Output the [X, Y] coordinate of the center of the cell containing the given text.  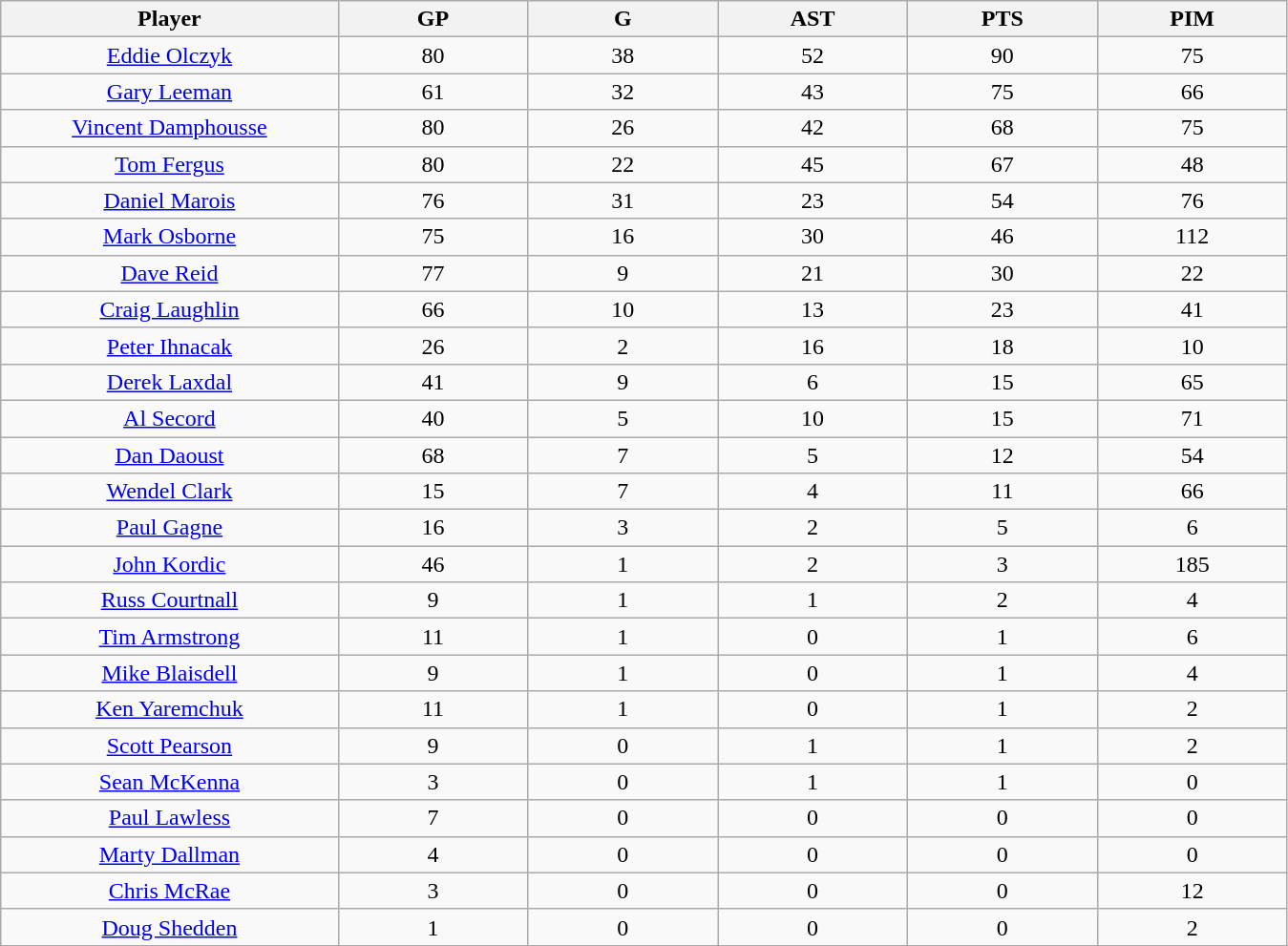
61 [433, 92]
Tim Armstrong [170, 637]
Dave Reid [170, 273]
65 [1192, 382]
77 [433, 273]
43 [813, 92]
Ken Yaremchuk [170, 709]
Player [170, 19]
Derek Laxdal [170, 382]
21 [813, 273]
Paul Gagne [170, 528]
Tom Fergus [170, 164]
13 [813, 309]
Daniel Marois [170, 200]
Doug Shedden [170, 927]
40 [433, 418]
Wendel Clark [170, 492]
Gary Leeman [170, 92]
Russ Courtnall [170, 600]
Mike Blaisdell [170, 673]
Peter Ihnacak [170, 346]
48 [1192, 164]
G [623, 19]
42 [813, 128]
Marty Dallman [170, 854]
38 [623, 55]
90 [1003, 55]
PTS [1003, 19]
185 [1192, 564]
71 [1192, 418]
Craig Laughlin [170, 309]
18 [1003, 346]
Chris McRae [170, 891]
Scott Pearson [170, 746]
67 [1003, 164]
52 [813, 55]
Paul Lawless [170, 818]
Dan Daoust [170, 455]
Sean McKenna [170, 782]
112 [1192, 237]
GP [433, 19]
Al Secord [170, 418]
Eddie Olczyk [170, 55]
John Kordic [170, 564]
AST [813, 19]
45 [813, 164]
Vincent Damphousse [170, 128]
32 [623, 92]
Mark Osborne [170, 237]
31 [623, 200]
PIM [1192, 19]
